Provide the (X, Y) coordinate of the cell's center where the given text is located.  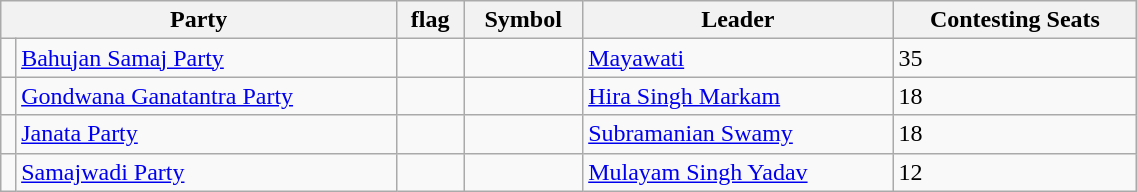
flag (430, 20)
Mulayam Singh Yadav (738, 172)
Leader (738, 20)
Samajwadi Party (206, 172)
Bahujan Samaj Party (206, 58)
Janata Party (206, 134)
Subramanian Swamy (738, 134)
35 (1015, 58)
12 (1015, 172)
Mayawati (738, 58)
Contesting Seats (1015, 20)
Party (199, 20)
Gondwana Ganatantra Party (206, 96)
Hira Singh Markam (738, 96)
Symbol (524, 20)
